Detect which cell encompasses the target text, then output its (X, Y) center coordinate. 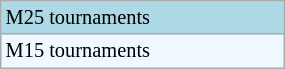
M15 tournaments (142, 51)
M25 tournaments (142, 17)
